Identify which cell holds the provided text, then report its (X, Y) central coordinate. 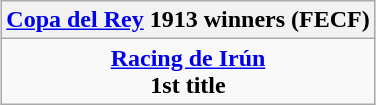
Racing de Irún1st title (188, 72)
Copa del Rey 1913 winners (FECF) (188, 20)
